Return the (x, y) coordinate for the center point of the cell that contains the specified text.  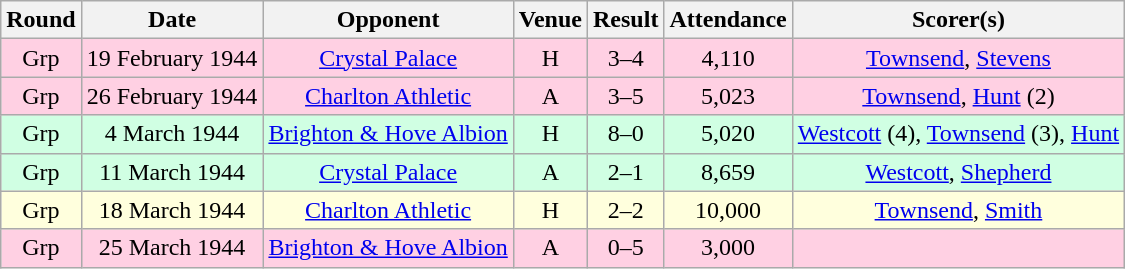
3–4 (626, 58)
Result (626, 20)
Scorer(s) (958, 20)
19 February 1944 (172, 58)
3–5 (626, 96)
Townsend, Hunt (2) (958, 96)
26 February 1944 (172, 96)
10,000 (728, 210)
Townsend, Smith (958, 210)
11 March 1944 (172, 172)
2–2 (626, 210)
Westcott, Shepherd (958, 172)
25 March 1944 (172, 248)
2–1 (626, 172)
Round (41, 20)
Townsend, Stevens (958, 58)
Westcott (4), Townsend (3), Hunt (958, 134)
3,000 (728, 248)
0–5 (626, 248)
Venue (550, 20)
4 March 1944 (172, 134)
5,023 (728, 96)
Date (172, 20)
8,659 (728, 172)
18 March 1944 (172, 210)
8–0 (626, 134)
4,110 (728, 58)
Attendance (728, 20)
Opponent (388, 20)
5,020 (728, 134)
